Return (x, y) of the center of cell containing provided text 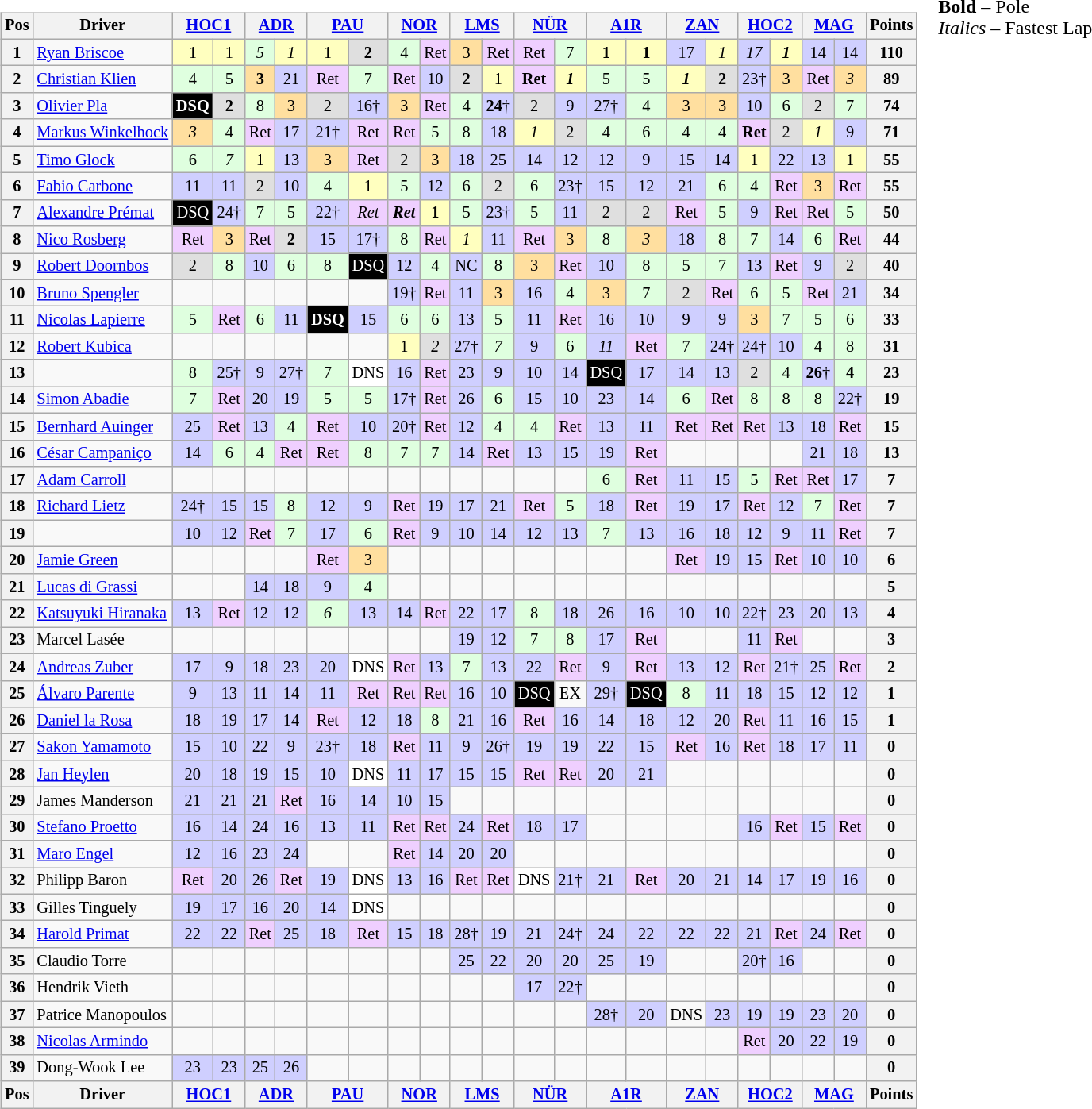
Andreas Zuber (102, 667)
Alexandre Prémat (102, 213)
29† (606, 694)
44 (891, 240)
Jan Heylen (102, 774)
71 (891, 133)
Christian Klien (102, 79)
Simon Abadie (102, 400)
38 (17, 1042)
Lucas di Grassi (102, 587)
50 (891, 213)
Bernhard Auinger (102, 426)
César Campaniço (102, 453)
Stefano Proetto (102, 827)
Claudio Torre (102, 961)
36 (17, 988)
27 (17, 747)
Gilles Tinguely (102, 907)
16† (368, 106)
25† (229, 373)
Dong-Wook Lee (102, 1068)
Ryan Briscoe (102, 52)
Sakon Yamamoto (102, 747)
32 (17, 881)
19† (404, 293)
37 (17, 1015)
EX (570, 694)
35 (17, 961)
Robert Doornbos (102, 267)
Markus Winkelhock (102, 133)
28 (17, 774)
89 (891, 79)
30 (17, 827)
Fabio Carbone (102, 187)
29 (17, 801)
Patrice Manopoulos (102, 1015)
Marcel Lasée (102, 641)
Jamie Green (102, 560)
Richard Lietz (102, 506)
Maro Engel (102, 854)
NC (466, 267)
Philipp Baron (102, 881)
Robert Kubica (102, 347)
Harold Primat (102, 934)
James Manderson (102, 801)
Daniel la Rosa (102, 721)
Olivier Pla (102, 106)
40 (891, 267)
Hendrik Vieth (102, 988)
110 (891, 52)
74 (891, 106)
Adam Carroll (102, 480)
Nicolas Armindo (102, 1042)
39 (17, 1068)
Álvaro Parente (102, 694)
Nico Rosberg (102, 240)
Timo Glock (102, 160)
Bruno Spengler (102, 293)
Katsuyuki Hiranaka (102, 614)
Nicolas Lapierre (102, 320)
